Pinpoint the cell where the given text exists, returning its (x, y) midpoint coordinate. 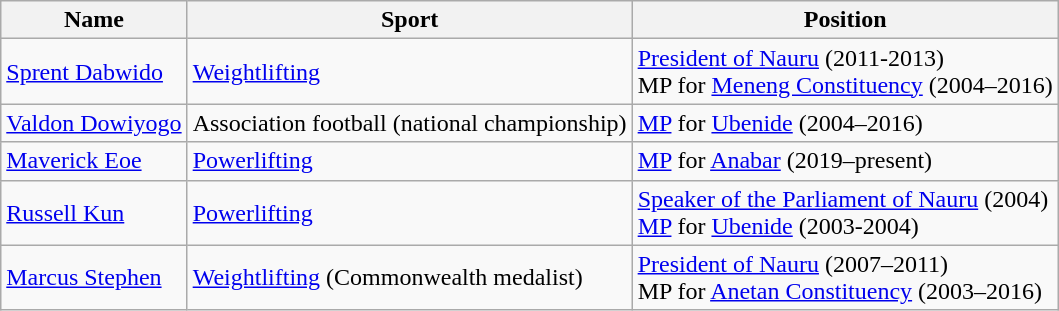
Weightlifting (Commonwealth medalist) (410, 278)
Sprent Dabwido (94, 72)
Association football (national championship) (410, 123)
Valdon Dowiyogo (94, 123)
President of Nauru (2007–2011)MP for Anetan Constituency (2003–2016) (845, 278)
Maverick Eoe (94, 161)
Russell Kun (94, 212)
MP for Anabar (2019–present) (845, 161)
Marcus Stephen (94, 278)
Name (94, 20)
Speaker of the Parliament of Nauru (2004)MP for Ubenide (2003-2004) (845, 212)
President of Nauru (2011-2013)MP for Meneng Constituency (2004–2016) (845, 72)
Weightlifting (410, 72)
Sport (410, 20)
Position (845, 20)
MP for Ubenide (2004–2016) (845, 123)
